Extract the (X, Y) coordinate from the center of the cell holding the provided text.  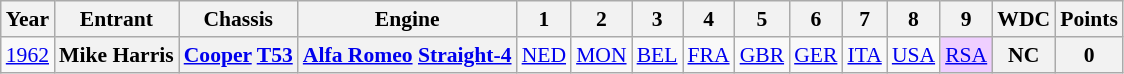
Cooper T53 (238, 55)
1962 (28, 55)
MON (602, 55)
NC (1024, 55)
FRA (708, 55)
NED (544, 55)
6 (816, 19)
8 (914, 19)
Engine (408, 19)
5 (762, 19)
ITA (864, 55)
RSA (966, 55)
Points (1089, 19)
2 (602, 19)
GBR (762, 55)
BEL (658, 55)
3 (658, 19)
USA (914, 55)
1 (544, 19)
0 (1089, 55)
4 (708, 19)
Alfa Romeo Straight-4 (408, 55)
Mike Harris (116, 55)
Chassis (238, 19)
Entrant (116, 19)
Year (28, 19)
WDC (1024, 19)
7 (864, 19)
9 (966, 19)
GER (816, 55)
